Identify which cell holds the provided text, then report its (x, y) central coordinate. 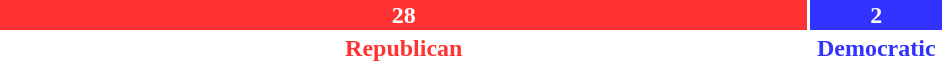
2 (876, 15)
28 (404, 15)
